Output the (x, y) coordinate of the center of the cell containing the given text.  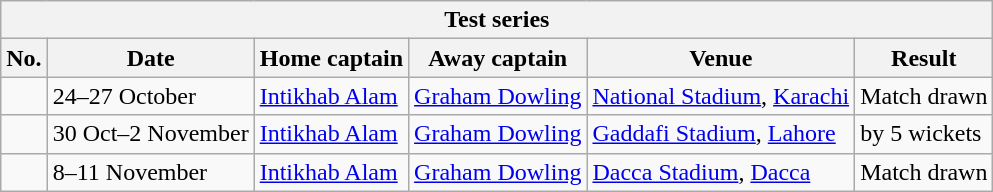
Dacca Stadium, Dacca (721, 172)
Result (924, 58)
30 Oct–2 November (150, 134)
Gaddafi Stadium, Lahore (721, 134)
by 5 wickets (924, 134)
Test series (497, 20)
National Stadium, Karachi (721, 96)
Away captain (498, 58)
Date (150, 58)
24–27 October (150, 96)
8–11 November (150, 172)
Home captain (331, 58)
Venue (721, 58)
No. (24, 58)
